Capture the cell that displays the provided text and extract its (X, Y) central coordinate. 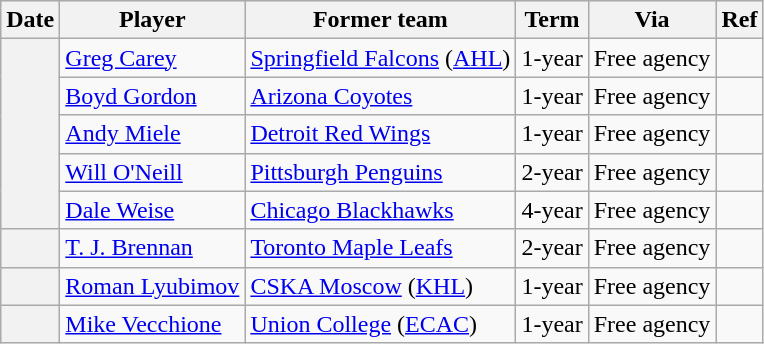
Union College (ECAC) (380, 324)
Toronto Maple Leafs (380, 248)
Boyd Gordon (152, 96)
4-year (552, 210)
Arizona Coyotes (380, 96)
Chicago Blackhawks (380, 210)
Roman Lyubimov (152, 286)
Mike Vecchione (152, 324)
Date (30, 20)
Via (652, 20)
Will O'Neill (152, 172)
Greg Carey (152, 58)
Term (552, 20)
CSKA Moscow (KHL) (380, 286)
Pittsburgh Penguins (380, 172)
Springfield Falcons (AHL) (380, 58)
Ref (740, 20)
Player (152, 20)
T. J. Brennan (152, 248)
Andy Miele (152, 134)
Dale Weise (152, 210)
Detroit Red Wings (380, 134)
Former team (380, 20)
